Pinpoint the cell where the given text exists, returning its (x, y) midpoint coordinate. 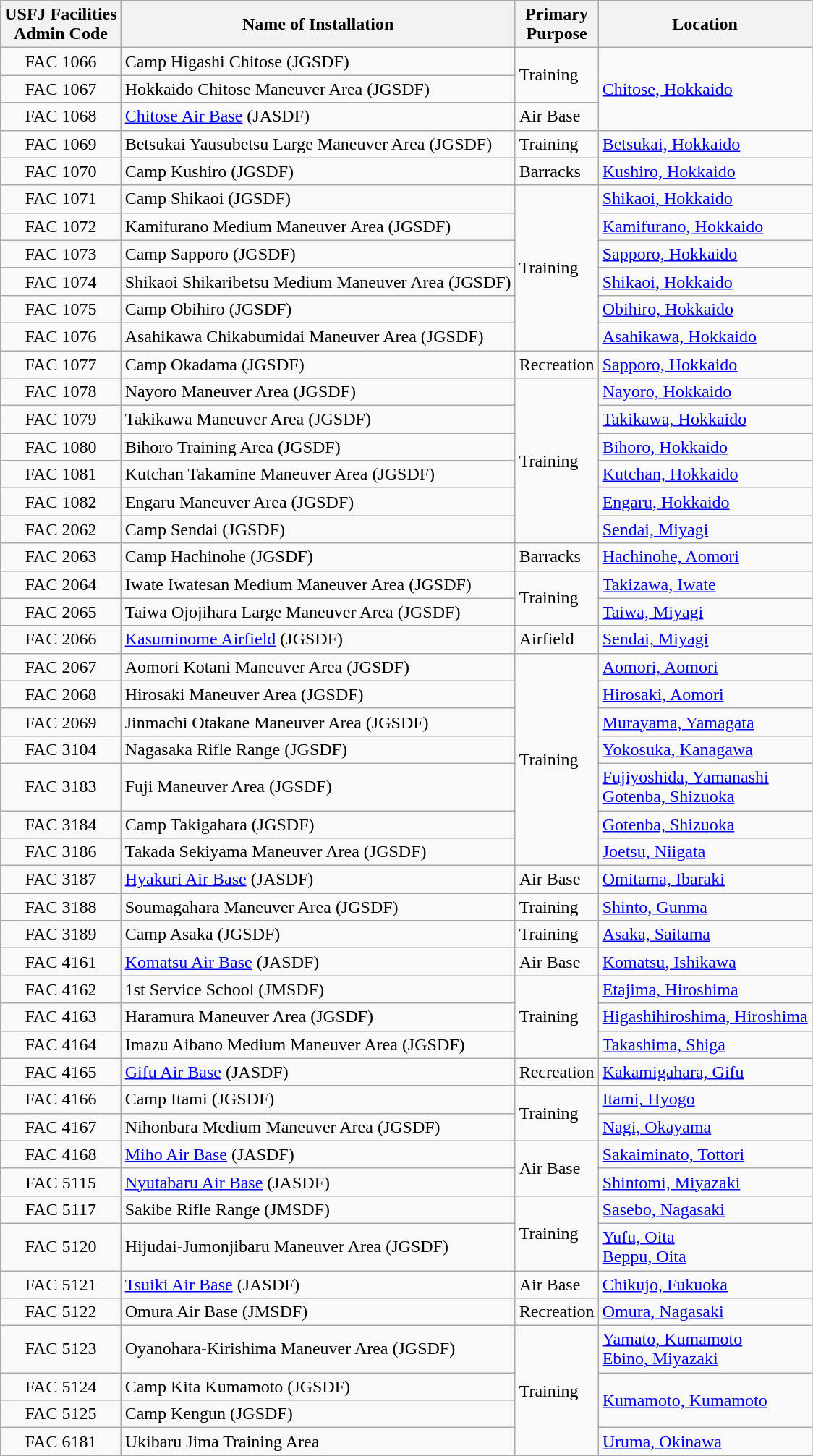
FAC 1075 (61, 309)
FAC 1078 (61, 392)
Shintomi, Miyazaki (705, 1182)
Engaru, Hokkaido (705, 502)
Taiwa Ojojihara Large Maneuver Area (JGSDF) (318, 612)
FAC 4162 (61, 989)
FAC 4164 (61, 1044)
Higashihiroshima, Hiroshima (705, 1017)
Camp Asaka (JGSDF) (318, 935)
Hachinohe, Aomori (705, 557)
Imazu Aibano Medium Maneuver Area (JGSDF) (318, 1044)
Miho Air Base (JASDF) (318, 1154)
Haramura Maneuver Area (JGSDF) (318, 1017)
Omitama, Ibaraki (705, 880)
Tsuiki Air Base (JASDF) (318, 1284)
Oyanohara-Kirishima Maneuver Area (JGSDF) (318, 1350)
FAC 2066 (61, 639)
Camp Okadama (JGSDF) (318, 364)
PrimaryPurpose (557, 25)
USFJ FacilitiesAdmin Code (61, 25)
Name of Installation (318, 25)
FAC 1072 (61, 226)
FAC 1082 (61, 502)
Shinto, Gunma (705, 907)
Chitose, Hokkaido (705, 89)
Kutchan Takamine Maneuver Area (JGSDF) (318, 474)
Iwate Iwatesan Medium Maneuver Area (JGSDF) (318, 584)
Fujiyoshida, YamanashiGotenba, Shizuoka (705, 787)
Hirosaki, Aomori (705, 694)
Shikaoi Shikaribetsu Medium Maneuver Area (JGSDF) (318, 281)
FAC 2068 (61, 694)
FAC 1081 (61, 474)
Takizawa, Iwate (705, 584)
Chikujo, Fukuoka (705, 1284)
FAC 4168 (61, 1154)
FAC 5120 (61, 1247)
Takikawa, Hokkaido (705, 420)
Kutchan, Hokkaido (705, 474)
Omura, Nagasaki (705, 1312)
Hokkaido Chitose Maneuver Area (JGSDF) (318, 89)
Camp Sapporo (JGSDF) (318, 254)
Airfield (557, 639)
Nagasaka Rifle Range (JGSDF) (318, 749)
Ukibaru Jima Training Area (318, 1442)
FAC 5121 (61, 1284)
Kakamigahara, Gifu (705, 1072)
Aomori Kotani Maneuver Area (JGSDF) (318, 667)
Aomori, Aomori (705, 667)
Taiwa, Miyagi (705, 612)
FAC 4161 (61, 962)
FAC 2067 (61, 667)
FAC 5122 (61, 1312)
Asaka, Saitama (705, 935)
Fuji Maneuver Area (JGSDF) (318, 787)
FAC 4166 (61, 1099)
Soumagahara Maneuver Area (JGSDF) (318, 907)
Gifu Air Base (JASDF) (318, 1072)
Gotenba, Shizuoka (705, 824)
Bihoro Training Area (JGSDF) (318, 447)
FAC 1079 (61, 420)
Itami, Hyogo (705, 1099)
FAC 3187 (61, 880)
Sakibe Rifle Range (JMSDF) (318, 1209)
Camp Kengun (JGSDF) (318, 1414)
Kasuminome Airfield (JGSDF) (318, 639)
Location (705, 25)
Camp Itami (JGSDF) (318, 1099)
Joetsu, Niigata (705, 852)
FAC 2062 (61, 529)
FAC 3189 (61, 935)
Asahikawa Chikabumidai Maneuver Area (JGSDF) (318, 336)
Nayoro Maneuver Area (JGSDF) (318, 392)
FAC 4165 (61, 1072)
Camp Kita Kumamoto (JGSDF) (318, 1387)
Camp Obihiro (JGSDF) (318, 309)
FAC 5124 (61, 1387)
FAC 1080 (61, 447)
FAC 5115 (61, 1182)
Camp Sendai (JGSDF) (318, 529)
Engaru Maneuver Area (JGSDF) (318, 502)
Hyakuri Air Base (JASDF) (318, 880)
FAC 1068 (61, 116)
Uruma, Okinawa (705, 1442)
Yufu, OitaBeppu, Oita (705, 1247)
Kamifurano Medium Maneuver Area (JGSDF) (318, 226)
Komatsu, Ishikawa (705, 962)
FAC 5117 (61, 1209)
Hirosaki Maneuver Area (JGSDF) (318, 694)
Kumamoto, Kumamoto (705, 1400)
Camp Shikaoi (JGSDF) (318, 199)
FAC 2069 (61, 722)
FAC 3104 (61, 749)
Camp Takigahara (JGSDF) (318, 824)
Takikawa Maneuver Area (JGSDF) (318, 420)
Sakaiminato, Tottori (705, 1154)
Betsukai, Hokkaido (705, 144)
FAC 3184 (61, 824)
FAC 3188 (61, 907)
FAC 3186 (61, 852)
FAC 1069 (61, 144)
FAC 4167 (61, 1127)
Betsukai Yausubetsu Large Maneuver Area (JGSDF) (318, 144)
Jinmachi Otakane Maneuver Area (JGSDF) (318, 722)
FAC 1070 (61, 171)
FAC 3183 (61, 787)
Nyutabaru Air Base (JASDF) (318, 1182)
Camp Higashi Chitose (JGSDF) (318, 61)
FAC 2064 (61, 584)
Omura Air Base (JMSDF) (318, 1312)
Kamifurano, Hokkaido (705, 226)
Murayama, Yamagata (705, 722)
FAC 1077 (61, 364)
1st Service School (JMSDF) (318, 989)
Yamato, KumamotoEbino, Miyazaki (705, 1350)
Nagi, Okayama (705, 1127)
Kushiro, Hokkaido (705, 171)
FAC 1073 (61, 254)
FAC 1067 (61, 89)
FAC 1074 (61, 281)
FAC 1071 (61, 199)
FAC 5123 (61, 1350)
FAC 2063 (61, 557)
FAC 2065 (61, 612)
Etajima, Hiroshima (705, 989)
Camp Hachinohe (JGSDF) (318, 557)
Takada Sekiyama Maneuver Area (JGSDF) (318, 852)
Nihonbara Medium Maneuver Area (JGSDF) (318, 1127)
Camp Kushiro (JGSDF) (318, 171)
Yokosuka, Kanagawa (705, 749)
FAC 4163 (61, 1017)
Chitose Air Base (JASDF) (318, 116)
Asahikawa, Hokkaido (705, 336)
Takashima, Shiga (705, 1044)
Obihiro, Hokkaido (705, 309)
Sasebo, Nagasaki (705, 1209)
Hijudai-Jumonjibaru Maneuver Area (JGSDF) (318, 1247)
FAC 6181 (61, 1442)
FAC 1066 (61, 61)
Komatsu Air Base (JASDF) (318, 962)
Nayoro, Hokkaido (705, 392)
FAC 5125 (61, 1414)
FAC 1076 (61, 336)
Bihoro, Hokkaido (705, 447)
